Return the [X, Y] coordinate for the center point of the cell that contains the specified text.  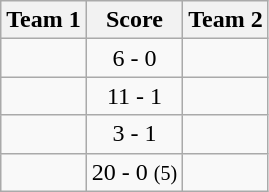
20 - 0 (5) [134, 172]
6 - 0 [134, 58]
3 - 1 [134, 134]
11 - 1 [134, 96]
Team 1 [44, 20]
Score [134, 20]
Team 2 [226, 20]
